Scan for the cell matching the given text and deliver its (X, Y) coordinate at center. 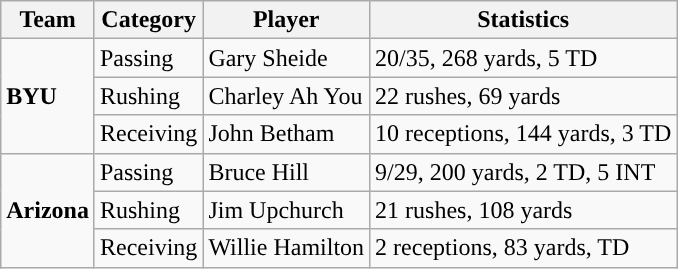
Gary Sheide (286, 58)
9/29, 200 yards, 2 TD, 5 INT (524, 172)
Category (148, 20)
2 receptions, 83 yards, TD (524, 248)
Jim Upchurch (286, 210)
22 rushes, 69 yards (524, 96)
Player (286, 20)
10 receptions, 144 yards, 3 TD (524, 134)
21 rushes, 108 yards (524, 210)
BYU (48, 96)
Statistics (524, 20)
20/35, 268 yards, 5 TD (524, 58)
Team (48, 20)
Arizona (48, 210)
Charley Ah You (286, 96)
John Betham (286, 134)
Bruce Hill (286, 172)
Willie Hamilton (286, 248)
